Determine the [x, y] coordinate at the center of the cell enclosing the given text.  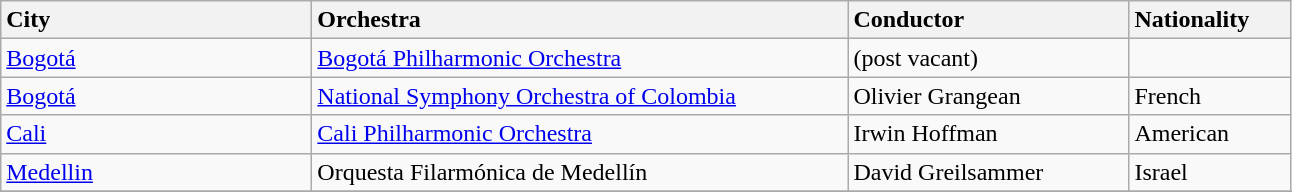
Orchestra [580, 20]
Conductor [988, 20]
Irwin Hoffman [988, 134]
Nationality [1210, 20]
Orquesta Filarmónica de Medellín [580, 172]
Israel [1210, 172]
Cali [156, 134]
Medellin [156, 172]
(post vacant) [988, 58]
Bogotá Philharmonic Orchestra [580, 58]
City [156, 20]
National Symphony Orchestra of Colombia [580, 96]
American [1210, 134]
French [1210, 96]
Olivier Grangean [988, 96]
Cali Philharmonic Orchestra [580, 134]
David Greilsammer [988, 172]
